Return (x, y) of the center of cell containing provided text 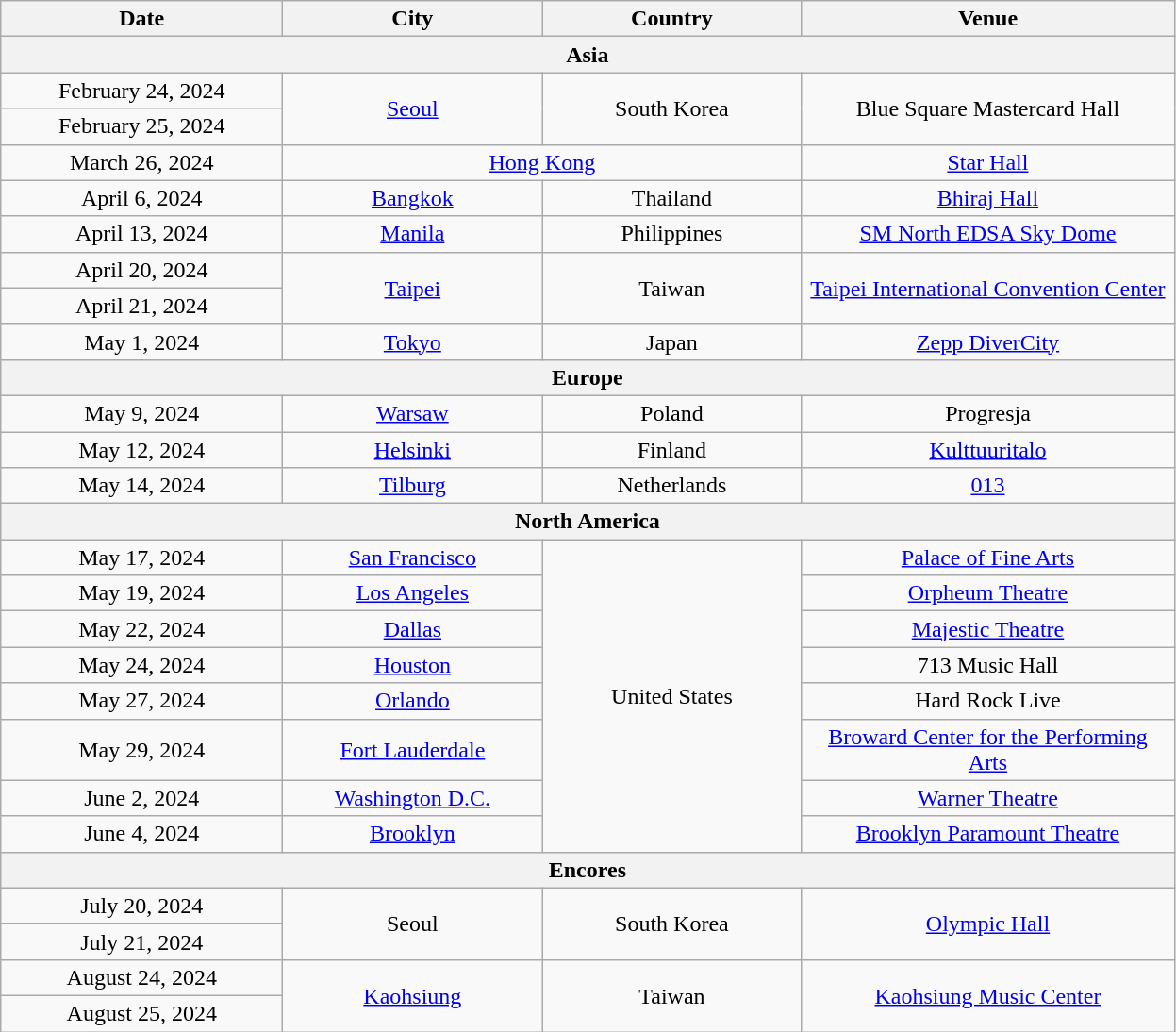
May 19, 2024 (141, 593)
March 26, 2024 (141, 162)
July 21, 2024 (141, 941)
San Francisco (413, 558)
Palace of Fine Arts (988, 558)
Bangkok (413, 198)
Hard Rock Live (988, 701)
August 24, 2024 (141, 977)
April 13, 2024 (141, 234)
Fort Lauderdale (413, 749)
February 24, 2024 (141, 91)
Progresja (988, 413)
Poland (671, 413)
May 17, 2024 (141, 558)
Country (671, 19)
Kaohsiung Music Center (988, 995)
Bhiraj Hall (988, 198)
Warner Theatre (988, 798)
May 12, 2024 (141, 450)
Taipei (413, 288)
Washington D.C. (413, 798)
Date (141, 19)
February 25, 2024 (141, 126)
Philippines (671, 234)
Houston (413, 665)
Kaohsiung (413, 995)
Warsaw (413, 413)
May 9, 2024 (141, 413)
Blue Square Mastercard Hall (988, 108)
Olympic Hall (988, 924)
August 25, 2024 (141, 1013)
April 21, 2024 (141, 306)
Hong Kong (542, 162)
May 1, 2024 (141, 341)
Venue (988, 19)
Orlando (413, 701)
May 14, 2024 (141, 486)
July 20, 2024 (141, 906)
Tokyo (413, 341)
Dallas (413, 629)
Encores (588, 870)
City (413, 19)
Broward Center for the Performing Arts (988, 749)
April 6, 2024 (141, 198)
Kulttuuritalo (988, 450)
713 Music Hall (988, 665)
Brooklyn (413, 834)
United States (671, 696)
Thailand (671, 198)
May 22, 2024 (141, 629)
Finland (671, 450)
013 (988, 486)
Majestic Theatre (988, 629)
Helsinki (413, 450)
Netherlands (671, 486)
Star Hall (988, 162)
Manila (413, 234)
Tilburg (413, 486)
Europe (588, 377)
April 20, 2024 (141, 270)
Brooklyn Paramount Theatre (988, 834)
June 2, 2024 (141, 798)
May 27, 2024 (141, 701)
Taipei International Convention Center (988, 288)
Orpheum Theatre (988, 593)
Los Angeles (413, 593)
SM North EDSA Sky Dome (988, 234)
May 24, 2024 (141, 665)
May 29, 2024 (141, 749)
June 4, 2024 (141, 834)
Japan (671, 341)
Asia (588, 55)
North America (588, 522)
Zepp DiverCity (988, 341)
